Scan for the cell matching the given text and deliver its (x, y) coordinate at center. 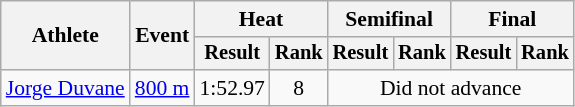
Heat (260, 19)
Event (162, 36)
1:52.97 (232, 88)
8 (299, 88)
Semifinal (390, 19)
Athlete (66, 36)
Final (512, 19)
800 m (162, 88)
Jorge Duvane (66, 88)
Did not advance (451, 88)
